Search for the cell housing the specified text and yield its (X, Y) center coordinate. 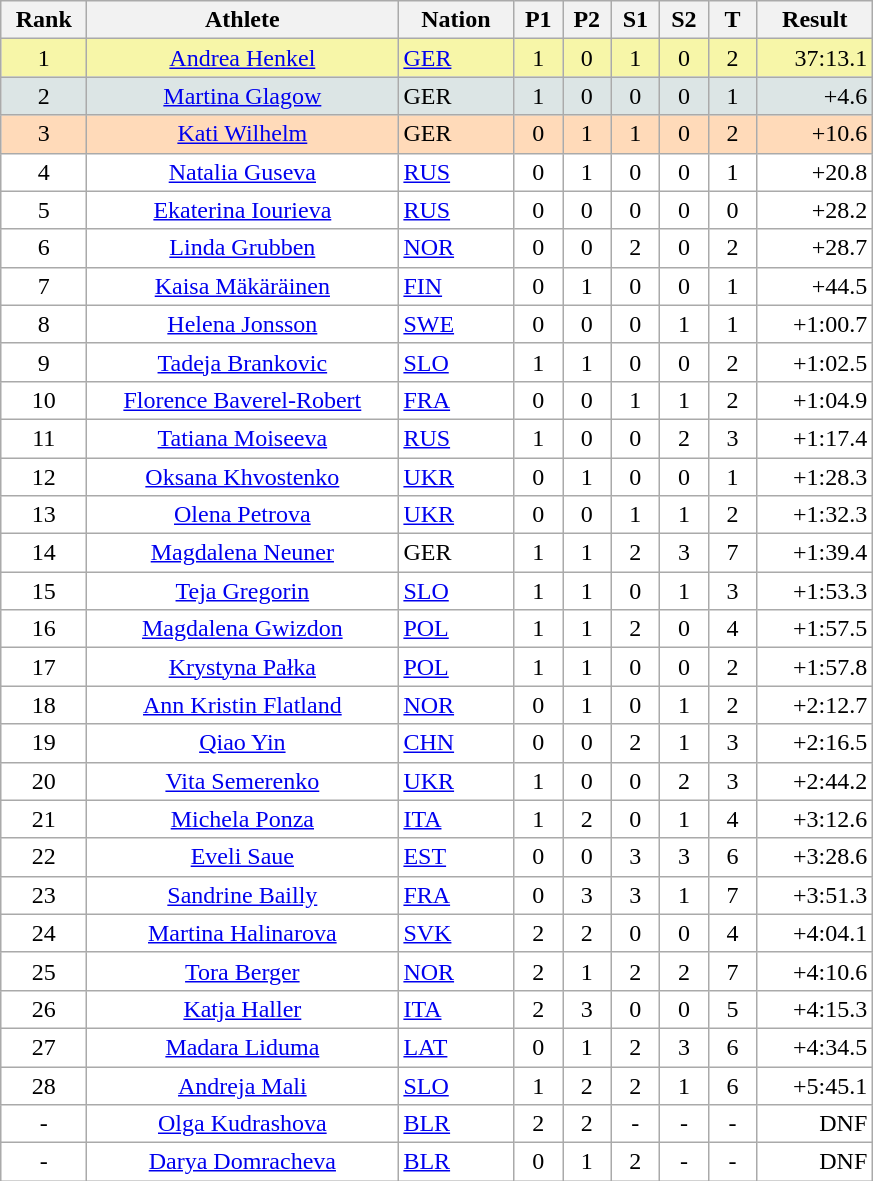
+44.5 (815, 286)
+1:02.5 (815, 362)
Magdalena Neuner (242, 553)
20 (44, 781)
Teja Gregorin (242, 591)
+4:15.3 (815, 1009)
+4.6 (815, 96)
17 (44, 667)
+4:04.1 (815, 933)
+1:57.5 (815, 629)
SWE (456, 324)
+20.8 (815, 172)
18 (44, 705)
15 (44, 591)
Nation (456, 20)
Athlete (242, 20)
Olga Kudrashova (242, 1124)
SVK (456, 933)
+10.6 (815, 134)
+2:12.7 (815, 705)
Tadeja Brankovic (242, 362)
16 (44, 629)
+4:34.5 (815, 1047)
8 (44, 324)
Andreja Mali (242, 1085)
11 (44, 438)
+2:44.2 (815, 781)
Katja Haller (242, 1009)
Kaisa Mäkäräinen (242, 286)
26 (44, 1009)
+28.2 (815, 210)
Michela Ponza (242, 819)
+1:39.4 (815, 553)
24 (44, 933)
Madara Liduma (242, 1047)
Natalia Guseva (242, 172)
+1:04.9 (815, 400)
12 (44, 477)
+1:57.8 (815, 667)
+3:12.6 (815, 819)
Sandrine Bailly (242, 895)
23 (44, 895)
Florence Baverel-Robert (242, 400)
Linda Grubben (242, 248)
25 (44, 971)
Krystyna Pałka (242, 667)
Tatiana Moiseeva (242, 438)
+1:32.3 (815, 515)
+28.7 (815, 248)
S1 (636, 20)
Result (815, 20)
Ekaterina Iourieva (242, 210)
13 (44, 515)
LAT (456, 1047)
Ann Kristin Flatland (242, 705)
FIN (456, 286)
Tora Berger (242, 971)
+2:16.5 (815, 743)
Kati Wilhelm (242, 134)
T (732, 20)
+1:00.7 (815, 324)
Eveli Saue (242, 857)
10 (44, 400)
+1:28.3 (815, 477)
Martina Glagow (242, 96)
37:13.1 (815, 58)
EST (456, 857)
+5:45.1 (815, 1085)
Qiao Yin (242, 743)
+1:53.3 (815, 591)
P2 (586, 20)
19 (44, 743)
Martina Halinarova (242, 933)
Helena Jonsson (242, 324)
22 (44, 857)
27 (44, 1047)
Olena Petrova (242, 515)
14 (44, 553)
+3:51.3 (815, 895)
Rank (44, 20)
Andrea Henkel (242, 58)
9 (44, 362)
21 (44, 819)
28 (44, 1085)
S2 (684, 20)
+4:10.6 (815, 971)
P1 (538, 20)
Darya Domracheva (242, 1162)
+1:17.4 (815, 438)
Vita Semerenko (242, 781)
Oksana Khvostenko (242, 477)
CHN (456, 743)
+3:28.6 (815, 857)
Magdalena Gwizdon (242, 629)
